For the text-containing cell, return its midpoint in [X, Y] coordinate format. 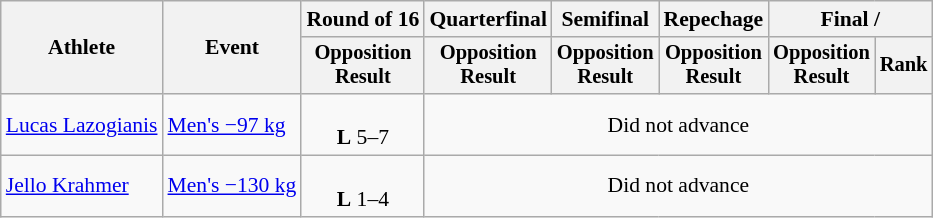
Men's −97 kg [232, 124]
Repechage [714, 19]
Semifinal [606, 19]
Round of 16 [362, 19]
Athlete [82, 48]
Final / [850, 19]
L 5–7 [362, 124]
Jello Krahmer [82, 186]
Men's −130 kg [232, 186]
Rank [904, 66]
Quarterfinal [488, 19]
L 1–4 [362, 186]
Event [232, 48]
Lucas Lazogianis [82, 124]
